Identify which cell holds the provided text, then report its [x, y] central coordinate. 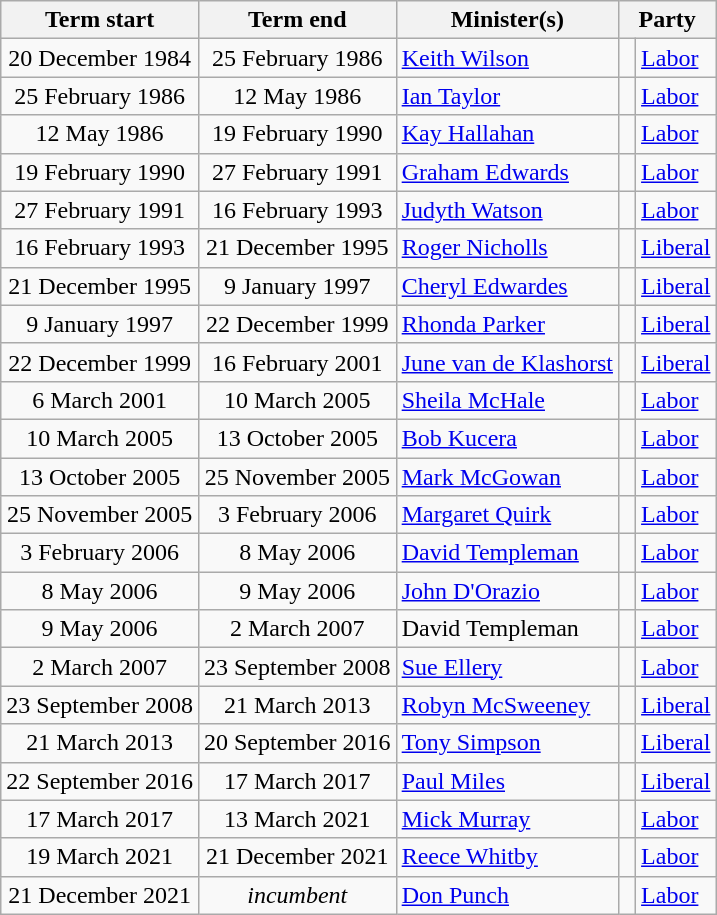
Roger Nicholls [507, 248]
John D'Orazio [507, 591]
Term start [100, 20]
Bob Kucera [507, 438]
16 February 2001 [297, 362]
22 September 2016 [100, 781]
Reece Whitby [507, 857]
Term end [297, 20]
Cheryl Edwardes [507, 286]
Keith Wilson [507, 58]
June van de Klashorst [507, 362]
Robyn McSweeney [507, 705]
19 March 2021 [100, 857]
Mark McGowan [507, 477]
Ian Taylor [507, 96]
Don Punch [507, 895]
Paul Miles [507, 781]
Minister(s) [507, 20]
incumbent [297, 895]
Rhonda Parker [507, 324]
Party [666, 20]
Tony Simpson [507, 743]
Kay Hallahan [507, 134]
Margaret Quirk [507, 515]
13 March 2021 [297, 819]
6 March 2001 [100, 400]
Judyth Watson [507, 210]
Mick Murray [507, 819]
Sue Ellery [507, 667]
20 September 2016 [297, 743]
Sheila McHale [507, 400]
Graham Edwards [507, 172]
20 December 1984 [100, 58]
